Capture the cell that displays the provided text and extract its (X, Y) central coordinate. 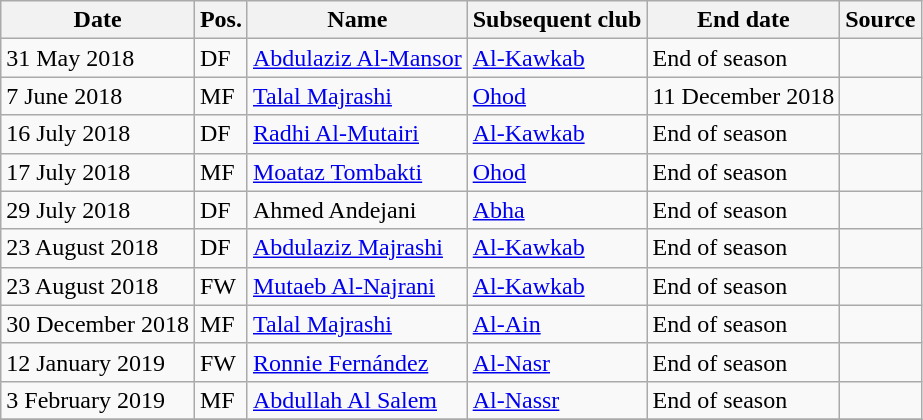
7 June 2018 (98, 96)
Ahmed Andejani (357, 210)
11 December 2018 (744, 96)
31 May 2018 (98, 58)
Ronnie Fernández (357, 362)
Name (357, 20)
17 July 2018 (98, 172)
29 July 2018 (98, 210)
12 January 2019 (98, 362)
Date (98, 20)
Abha (557, 210)
Mutaeb Al-Najrani (357, 286)
Al-Ain (557, 324)
16 July 2018 (98, 134)
Abdulaziz Al-Mansor (357, 58)
Pos. (220, 20)
Moataz Tombakti (357, 172)
Al-Nasr (557, 362)
End date (744, 20)
Radhi Al-Mutairi (357, 134)
Source (880, 20)
Abdullah Al Salem (357, 400)
Al-Nassr (557, 400)
3 February 2019 (98, 400)
Abdulaziz Majrashi (357, 248)
Subsequent club (557, 20)
30 December 2018 (98, 324)
